Determine the (X, Y) coordinate at the center of the cell enclosing the given text.  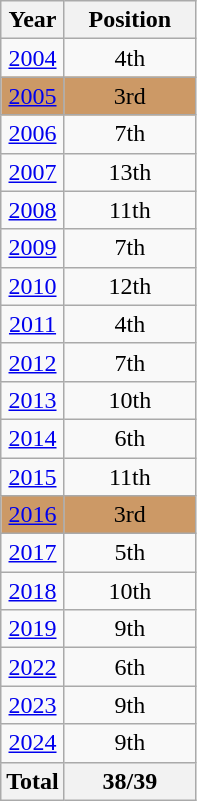
2024 (33, 743)
2008 (33, 210)
5th (130, 553)
2023 (33, 705)
2006 (33, 134)
2011 (33, 324)
2012 (33, 362)
2019 (33, 629)
Year (33, 20)
2017 (33, 553)
2018 (33, 591)
12th (130, 286)
2016 (33, 515)
2013 (33, 400)
Position (130, 20)
38/39 (130, 781)
2010 (33, 286)
2004 (33, 58)
2007 (33, 172)
2014 (33, 438)
2005 (33, 96)
2015 (33, 477)
2022 (33, 667)
13th (130, 172)
Total (33, 781)
2009 (33, 248)
